Output the (X, Y) coordinate of the center of the cell containing the given text.  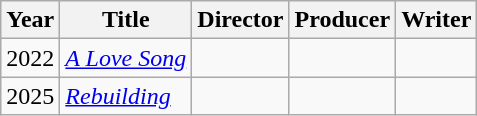
2022 (30, 58)
Producer (342, 20)
Writer (436, 20)
A Love Song (126, 58)
Title (126, 20)
Director (240, 20)
Rebuilding (126, 96)
Year (30, 20)
2025 (30, 96)
